Return the (x, y) coordinate for the center point of the cell that contains the specified text.  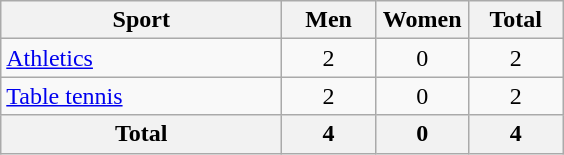
Men (329, 20)
Women (422, 20)
Sport (142, 20)
Table tennis (142, 96)
Athletics (142, 58)
